For the text-containing cell, return its midpoint in [x, y] coordinate format. 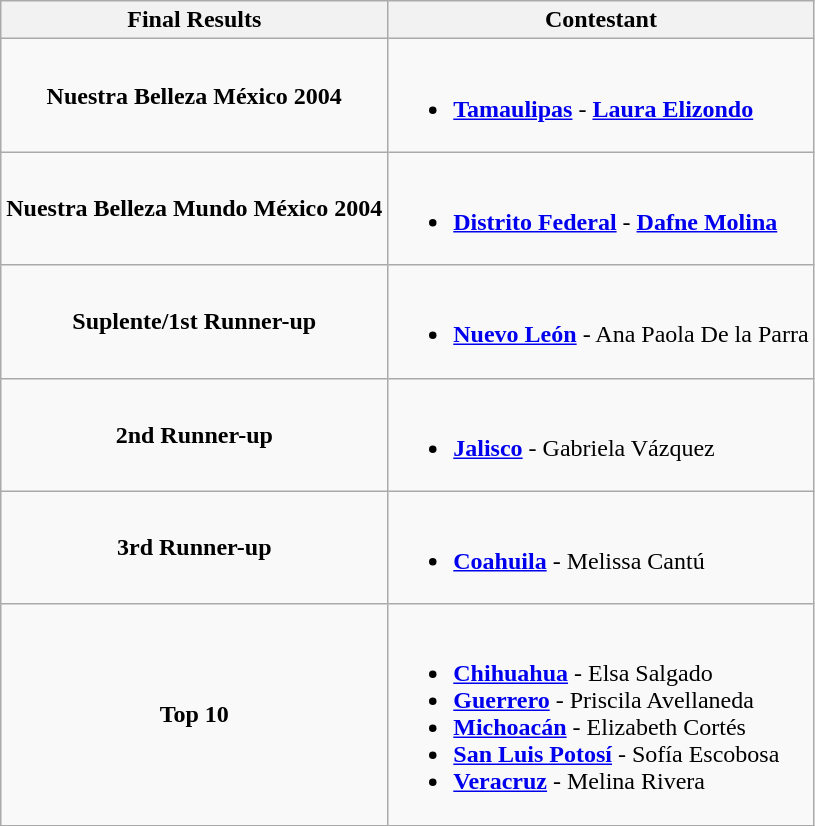
Jalisco - Gabriela Vázquez [601, 434]
Suplente/1st Runner-up [194, 322]
Nuestra Belleza Mundo México 2004 [194, 208]
3rd Runner-up [194, 548]
2nd Runner-up [194, 434]
Distrito Federal - Dafne Molina [601, 208]
Coahuila - Melissa Cantú [601, 548]
Nuevo León - Ana Paola De la Parra [601, 322]
Contestant [601, 20]
Tamaulipas - Laura Elizondo [601, 96]
Top 10 [194, 714]
Nuestra Belleza México 2004 [194, 96]
Final Results [194, 20]
Chihuahua - Elsa Salgado Guerrero - Priscila Avellaneda Michoacán - Elizabeth Cortés San Luis Potosí - Sofía Escobosa Veracruz - Melina Rivera [601, 714]
